From the cell containing the given text, extract its center point as [x, y] coordinate. 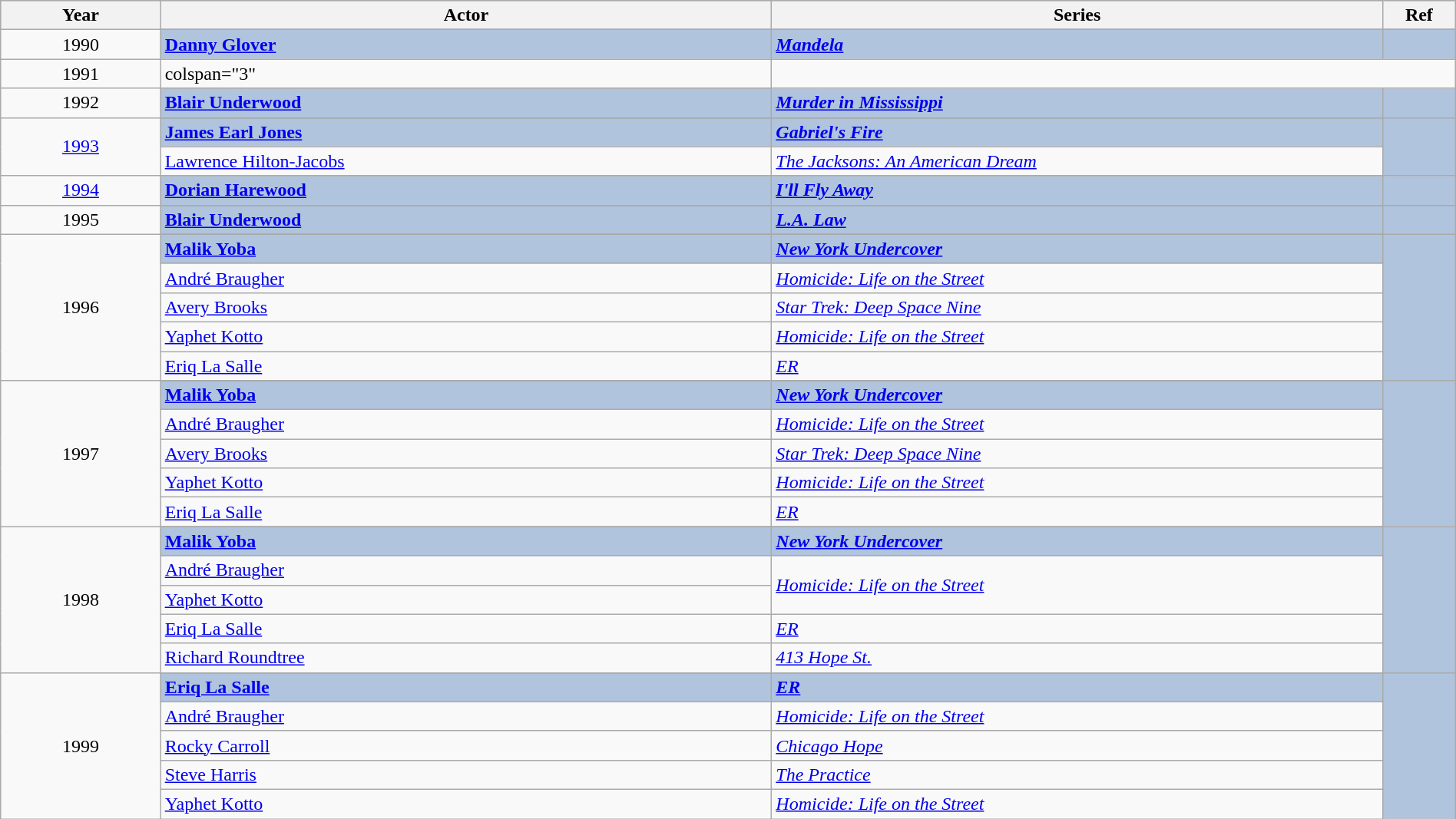
Lawrence Hilton-Jacobs [466, 161]
1994 [81, 190]
1999 [81, 745]
Richard Roundtree [466, 658]
1995 [81, 220]
Steve Harris [466, 774]
1997 [81, 454]
Actor [466, 15]
1996 [81, 307]
colspan="3" [466, 74]
L.A. Law [1077, 220]
Chicago Hope [1077, 745]
Gabriel's Fire [1077, 132]
The Practice [1077, 774]
Ref [1419, 15]
1990 [81, 45]
James Earl Jones [466, 132]
Mandela [1077, 45]
1991 [81, 74]
Murder in Mississippi [1077, 103]
I'll Fly Away [1077, 190]
Danny Glover [466, 45]
Series [1077, 15]
1998 [81, 599]
1992 [81, 103]
Year [81, 15]
1993 [81, 147]
413 Hope St. [1077, 658]
Dorian Harewood [466, 190]
The Jacksons: An American Dream [1077, 161]
Rocky Carroll [466, 745]
